Provide the (X, Y) coordinate of the cell's center where the given text is located.  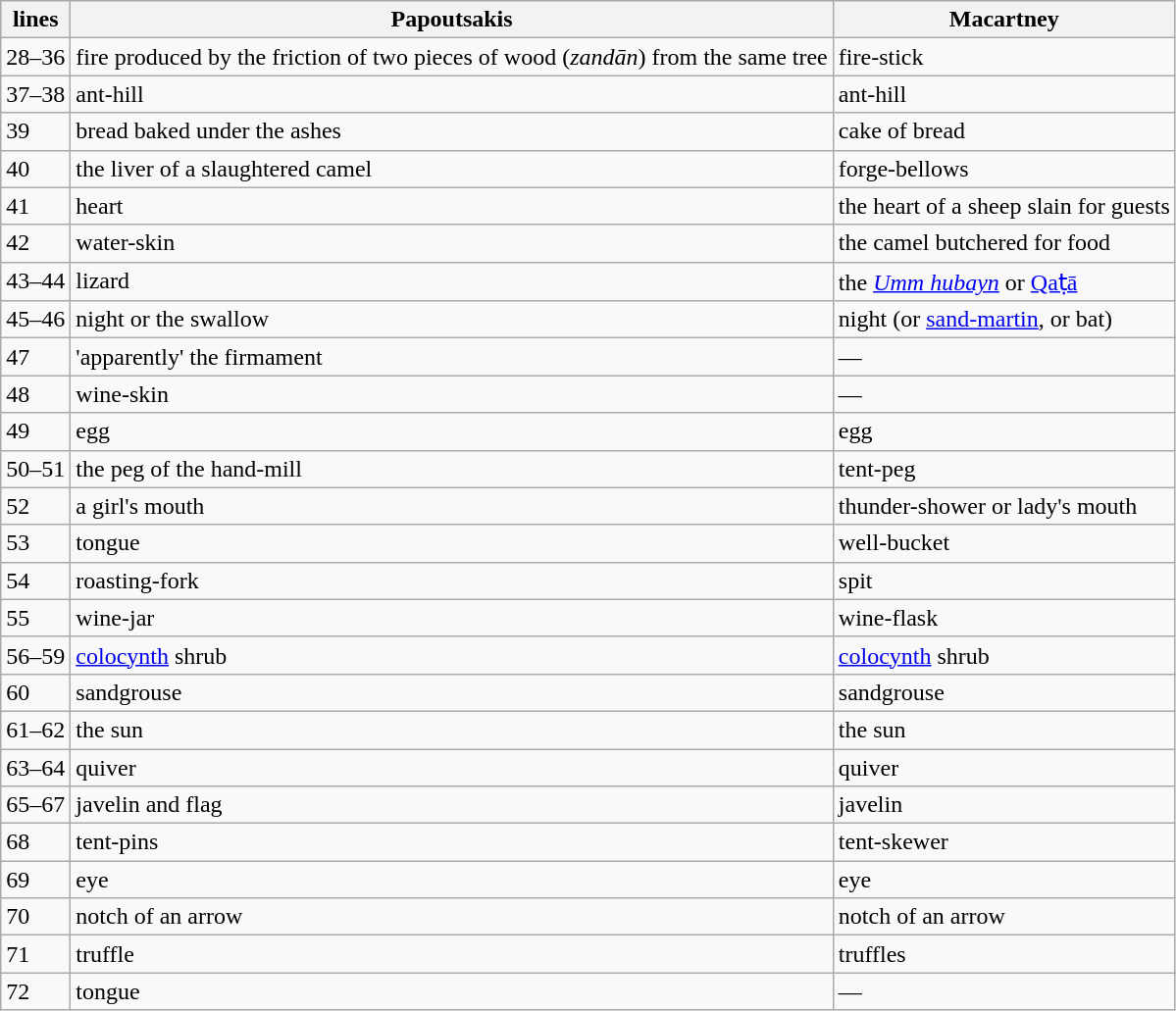
heart (451, 206)
53 (35, 543)
61–62 (35, 730)
bread baked under the ashes (451, 131)
the heart of a sheep slain for guests (1004, 206)
water-skin (451, 243)
71 (35, 954)
thunder-shower or lady's mouth (1004, 506)
well-bucket (1004, 543)
45–46 (35, 320)
fire-stick (1004, 57)
63–64 (35, 768)
72 (35, 991)
50–51 (35, 469)
wine-jar (451, 618)
65–67 (35, 805)
javelin (1004, 805)
wine-skin (451, 394)
68 (35, 842)
night or the swallow (451, 320)
Papoutsakis (451, 20)
the Umm hubayn or Qaṭā (1004, 281)
the peg of the hand-mill (451, 469)
wine-flask (1004, 618)
Macartney (1004, 20)
43–44 (35, 281)
a girl's mouth (451, 506)
40 (35, 169)
69 (35, 880)
truffles (1004, 954)
fire produced by the friction of two pieces of wood (zandān) from the same tree (451, 57)
55 (35, 618)
javelin and flag (451, 805)
42 (35, 243)
49 (35, 431)
tent-skewer (1004, 842)
47 (35, 357)
28–36 (35, 57)
the camel butchered for food (1004, 243)
70 (35, 917)
spit (1004, 581)
39 (35, 131)
'apparently' the firmament (451, 357)
60 (35, 692)
56–59 (35, 655)
tent-peg (1004, 469)
lines (35, 20)
truffle (451, 954)
roasting-fork (451, 581)
the liver of a slaughtered camel (451, 169)
night (or sand-martin, or bat) (1004, 320)
forge-bellows (1004, 169)
37–38 (35, 94)
54 (35, 581)
52 (35, 506)
tent-pins (451, 842)
lizard (451, 281)
cake of bread (1004, 131)
41 (35, 206)
48 (35, 394)
